Search for the cell housing the specified text and yield its [X, Y] center coordinate. 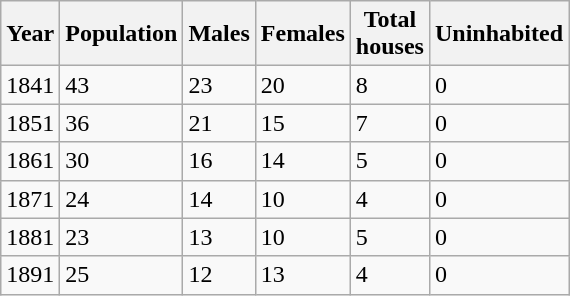
25 [122, 275]
Totalhouses [390, 34]
1871 [30, 199]
16 [219, 161]
24 [122, 199]
7 [390, 123]
Population [122, 34]
Uninhabited [498, 34]
Males [219, 34]
20 [302, 85]
36 [122, 123]
8 [390, 85]
30 [122, 161]
12 [219, 275]
1881 [30, 237]
Females [302, 34]
1841 [30, 85]
15 [302, 123]
1851 [30, 123]
21 [219, 123]
1861 [30, 161]
Year [30, 34]
1891 [30, 275]
43 [122, 85]
